Determine the (X, Y) coordinate at the center of the cell enclosing the given text.  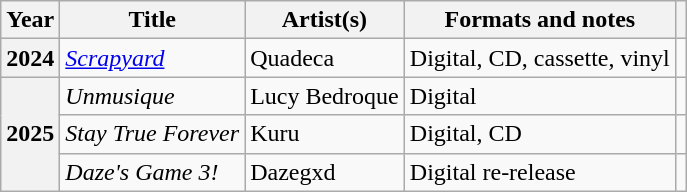
Artist(s) (325, 20)
Scrapyard (152, 58)
Formats and notes (540, 20)
Year (30, 20)
Digital re-release (540, 172)
Kuru (325, 134)
Lucy Bedroque (325, 96)
Daze's Game 3! (152, 172)
Quadeca (325, 58)
Dazegxd (325, 172)
2024 (30, 58)
Unmusique (152, 96)
Stay True Forever (152, 134)
2025 (30, 134)
Title (152, 20)
Digital (540, 96)
Digital, CD, cassette, vinyl (540, 58)
Digital, CD (540, 134)
